Capture the cell that displays the provided text and extract its (X, Y) central coordinate. 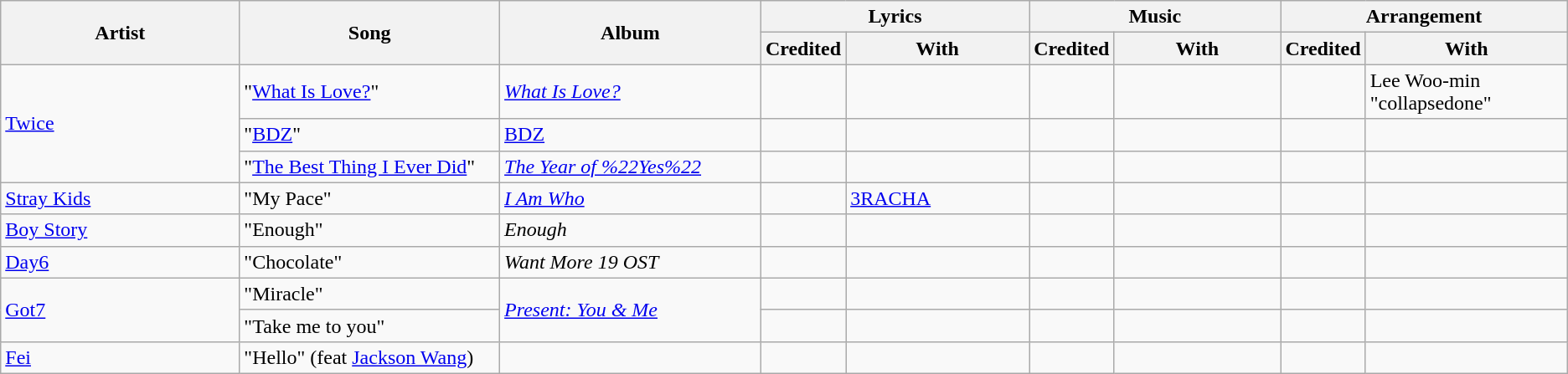
Enough (631, 230)
I Am Who (631, 198)
"What Is Love?" (370, 92)
Want More 19 OST (631, 262)
3RACHA (938, 198)
"My Pace" (370, 198)
Lyrics (895, 17)
"Miracle" (370, 294)
"Enough" (370, 230)
Lee Woo-min "collapsedone" (1466, 92)
Arrangement (1424, 17)
BDZ (631, 135)
"The Best Thing I Ever Did" (370, 167)
Twice (121, 124)
"Take me to you" (370, 325)
Music (1155, 17)
"Chocolate" (370, 262)
"Hello" (feat Jackson Wang) (370, 357)
Boy Story (121, 230)
The Year of %22Yes%22 (631, 167)
What Is Love? (631, 92)
"BDZ" (370, 135)
Song (370, 33)
Album (631, 33)
Artist (121, 33)
Day6 (121, 262)
Fei (121, 357)
Present: You & Me (631, 310)
Got7 (121, 310)
Stray Kids (121, 198)
